Determine the (X, Y) coordinate at the center of the cell enclosing the given text.  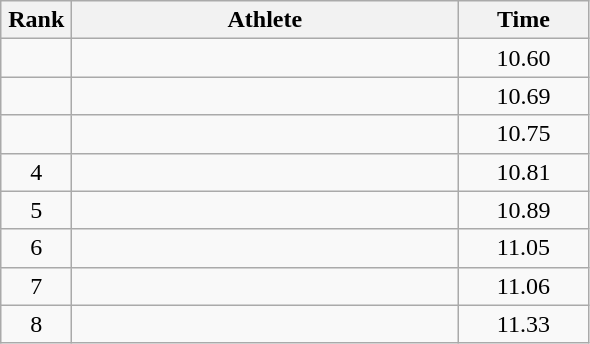
4 (36, 172)
6 (36, 248)
10.69 (524, 96)
5 (36, 210)
10.81 (524, 172)
10.89 (524, 210)
Athlete (265, 20)
7 (36, 286)
10.60 (524, 58)
10.75 (524, 134)
11.06 (524, 286)
Time (524, 20)
11.33 (524, 324)
8 (36, 324)
Rank (36, 20)
11.05 (524, 248)
